Pinpoint the cell where the given text exists, returning its (X, Y) midpoint coordinate. 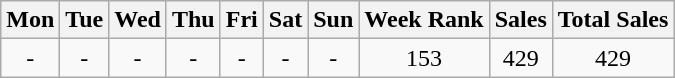
153 (424, 58)
Total Sales (613, 20)
Sun (334, 20)
Tue (84, 20)
Sat (285, 20)
Week Rank (424, 20)
Wed (138, 20)
Sales (520, 20)
Mon (30, 20)
Fri (242, 20)
Thu (193, 20)
